Detect which cell encompasses the target text, then output its (X, Y) center coordinate. 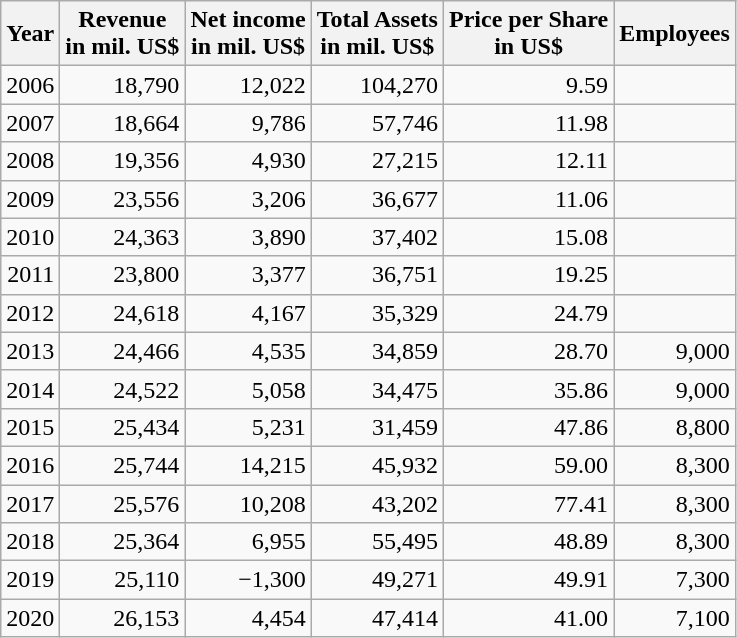
3,377 (248, 275)
Total Assetsin mil. US$ (377, 34)
3,890 (248, 237)
2009 (30, 199)
2006 (30, 85)
59.00 (528, 465)
2008 (30, 161)
18,790 (122, 85)
24,466 (122, 351)
37,402 (377, 237)
47.86 (528, 427)
43,202 (377, 503)
36,677 (377, 199)
2015 (30, 427)
7,100 (675, 618)
2019 (30, 580)
2018 (30, 542)
104,270 (377, 85)
12.11 (528, 161)
57,746 (377, 123)
5,231 (248, 427)
2014 (30, 389)
3,206 (248, 199)
49.91 (528, 580)
2017 (30, 503)
2016 (30, 465)
41.00 (528, 618)
4,454 (248, 618)
24,522 (122, 389)
25,364 (122, 542)
4,167 (248, 313)
19.25 (528, 275)
34,475 (377, 389)
Revenuein mil. US$ (122, 34)
2020 (30, 618)
18,664 (122, 123)
5,058 (248, 389)
6,955 (248, 542)
24,618 (122, 313)
Employees (675, 34)
25,110 (122, 580)
2011 (30, 275)
−1,300 (248, 580)
35.86 (528, 389)
8,800 (675, 427)
23,800 (122, 275)
26,153 (122, 618)
24,363 (122, 237)
47,414 (377, 618)
9,786 (248, 123)
2010 (30, 237)
14,215 (248, 465)
24.79 (528, 313)
9.59 (528, 85)
48.89 (528, 542)
28.70 (528, 351)
4,535 (248, 351)
19,356 (122, 161)
35,329 (377, 313)
25,576 (122, 503)
31,459 (377, 427)
Net incomein mil. US$ (248, 34)
25,434 (122, 427)
10,208 (248, 503)
2007 (30, 123)
55,495 (377, 542)
27,215 (377, 161)
45,932 (377, 465)
49,271 (377, 580)
23,556 (122, 199)
36,751 (377, 275)
77.41 (528, 503)
34,859 (377, 351)
15.08 (528, 237)
2012 (30, 313)
Year (30, 34)
11.06 (528, 199)
2013 (30, 351)
25,744 (122, 465)
Price per Sharein US$ (528, 34)
7,300 (675, 580)
12,022 (248, 85)
11.98 (528, 123)
4,930 (248, 161)
